Output the (x, y) coordinate of the center of the cell containing the given text.  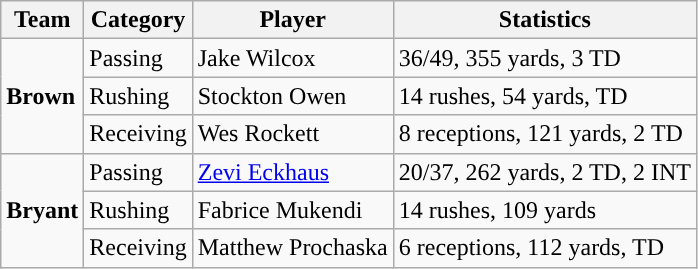
Stockton Owen (292, 96)
8 receptions, 121 yards, 2 TD (544, 134)
Player (292, 20)
Bryant (42, 210)
Team (42, 20)
Zevi Eckhaus (292, 172)
6 receptions, 112 yards, TD (544, 248)
Brown (42, 96)
Wes Rockett (292, 134)
Matthew Prochaska (292, 248)
14 rushes, 54 yards, TD (544, 96)
Fabrice Mukendi (292, 210)
14 rushes, 109 yards (544, 210)
Jake Wilcox (292, 58)
36/49, 355 yards, 3 TD (544, 58)
Category (138, 20)
Statistics (544, 20)
20/37, 262 yards, 2 TD, 2 INT (544, 172)
